Extract the (X, Y) coordinate from the center of the cell holding the provided text.  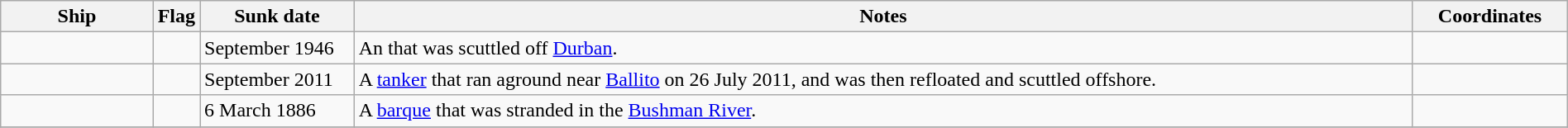
Coordinates (1490, 17)
September 1946 (278, 48)
Sunk date (278, 17)
Flag (176, 17)
A barque that was stranded in the Bushman River. (883, 111)
6 March 1886 (278, 111)
September 2011 (278, 79)
A tanker that ran aground near Ballito on 26 July 2011, and was then refloated and scuttled offshore. (883, 79)
Ship (77, 17)
An that was scuttled off Durban. (883, 48)
Notes (883, 17)
